From the cell containing the given text, extract its center point as [x, y] coordinate. 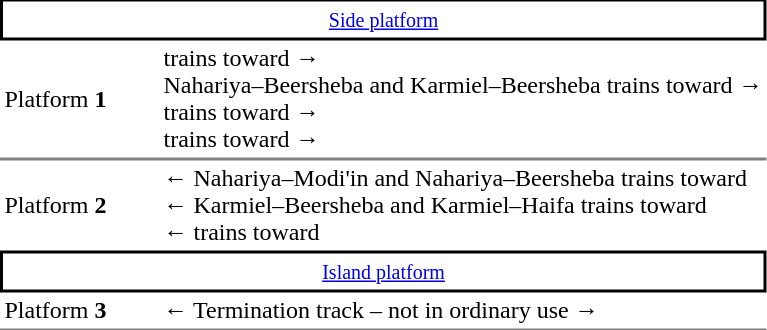
Platform 2 [80, 205]
← Termination track – not in ordinary use → [463, 311]
Side platform [384, 20]
Island platform [384, 271]
Platform 1 [80, 99]
trains toward → Nahariya–Beersheba and Karmiel–Beersheba trains toward → trains toward → trains toward → [463, 99]
Platform 3 [80, 311]
← Nahariya–Modi'in and Nahariya–Beersheba trains toward ← Karmiel–Beersheba and Karmiel–Haifa trains toward ← trains toward [463, 205]
